For the text-containing cell, return its midpoint in [X, Y] coordinate format. 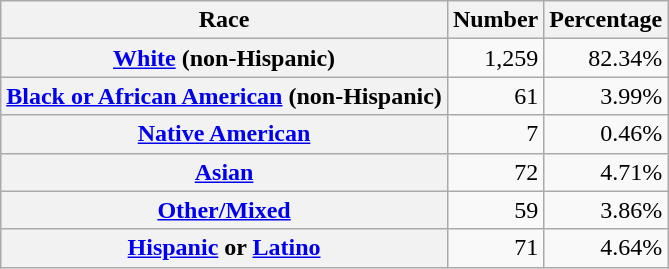
Number [495, 20]
Other/Mixed [224, 210]
4.71% [606, 172]
3.99% [606, 96]
71 [495, 248]
Hispanic or Latino [224, 248]
7 [495, 134]
1,259 [495, 58]
72 [495, 172]
4.64% [606, 248]
Black or African American (non-Hispanic) [224, 96]
59 [495, 210]
Race [224, 20]
White (non-Hispanic) [224, 58]
Native American [224, 134]
0.46% [606, 134]
3.86% [606, 210]
Asian [224, 172]
61 [495, 96]
82.34% [606, 58]
Percentage [606, 20]
